Scan for the cell matching the given text and deliver its (x, y) coordinate at center. 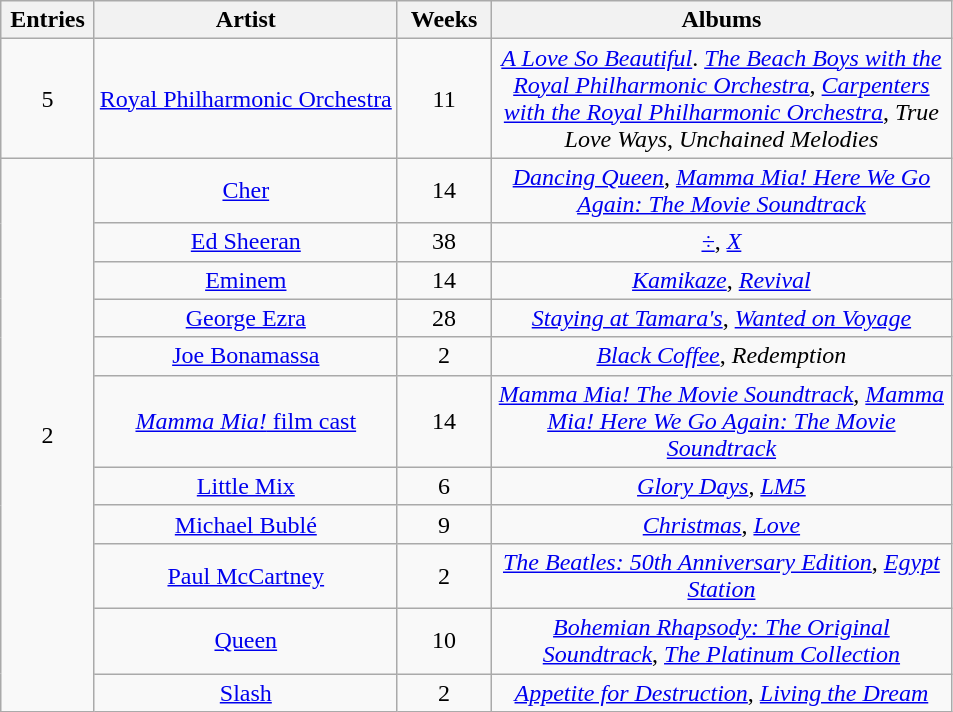
Bohemian Rhapsody: The Original Soundtrack, The Platinum Collection (722, 640)
28 (444, 318)
Black Coffee, Redemption (722, 356)
Royal Philharmonic Orchestra (246, 98)
Slash (246, 693)
Paul McCartney (246, 576)
Cher (246, 190)
Michael Bublé (246, 524)
Artist (246, 20)
Queen (246, 640)
Entries (48, 20)
6 (444, 486)
38 (444, 242)
Albums (722, 20)
Mamma Mia! The Movie Soundtrack, Mamma Mia! Here We Go Again: The Movie Soundtrack (722, 421)
Glory Days, LM5 (722, 486)
Weeks (444, 20)
Christmas, Love (722, 524)
George Ezra (246, 318)
÷, X (722, 242)
Mamma Mia! film cast (246, 421)
Kamikaze, Revival (722, 280)
Dancing Queen, Mamma Mia! Here We Go Again: The Movie Soundtrack (722, 190)
Eminem (246, 280)
10 (444, 640)
5 (48, 98)
Staying at Tamara's, Wanted on Voyage (722, 318)
Joe Bonamassa (246, 356)
The Beatles: 50th Anniversary Edition, Egypt Station (722, 576)
Ed Sheeran (246, 242)
11 (444, 98)
Little Mix (246, 486)
Appetite for Destruction, Living the Dream (722, 693)
9 (444, 524)
